Pinpoint the cell where the given text exists, returning its (x, y) midpoint coordinate. 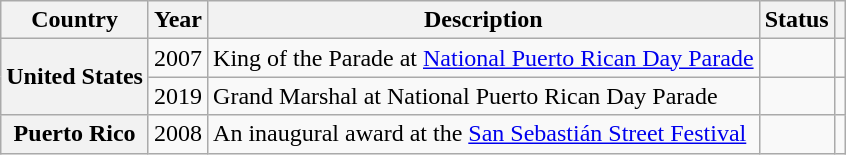
Country (75, 20)
Grand Marshal at National Puerto Rican Day Parade (484, 96)
Description (484, 20)
2008 (178, 134)
Year (178, 20)
Status (796, 20)
An inaugural award at the San Sebastián Street Festival (484, 134)
King of the Parade at National Puerto Rican Day Parade (484, 58)
2007 (178, 58)
Puerto Rico (75, 134)
2019 (178, 96)
United States (75, 77)
